Return the (X, Y) coordinate for the center point of the cell that contains the specified text.  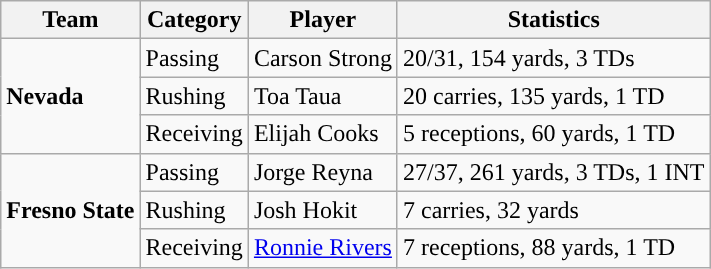
Ronnie Rivers (322, 248)
20/31, 154 yards, 3 TDs (554, 58)
Team (70, 20)
Jorge Reyna (322, 172)
Josh Hokit (322, 210)
Nevada (70, 96)
20 carries, 135 yards, 1 TD (554, 96)
Elijah Cooks (322, 134)
Statistics (554, 20)
5 receptions, 60 yards, 1 TD (554, 134)
27/37, 261 yards, 3 TDs, 1 INT (554, 172)
Category (194, 20)
Toa Taua (322, 96)
Carson Strong (322, 58)
7 carries, 32 yards (554, 210)
Fresno State (70, 210)
7 receptions, 88 yards, 1 TD (554, 248)
Player (322, 20)
